Pinpoint the cell where the given text exists, returning its [x, y] midpoint coordinate. 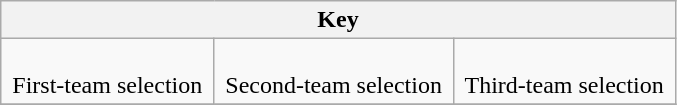
First-team selection [108, 72]
Key [338, 20]
Third-team selection [564, 72]
Second-team selection [334, 72]
